Pinpoint the cell where the given text exists, returning its (x, y) midpoint coordinate. 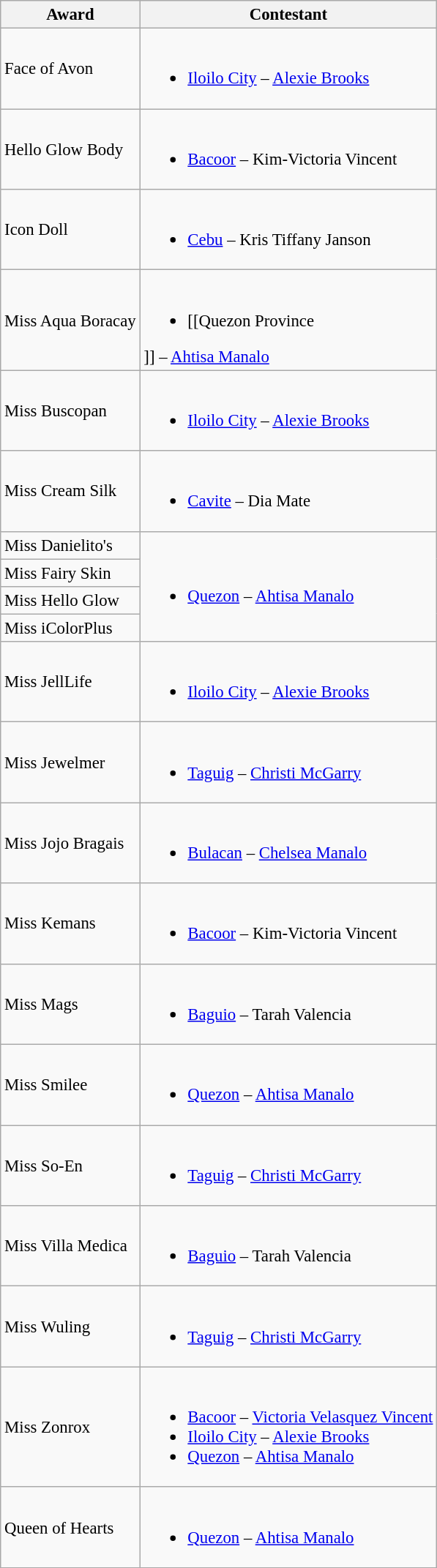
Bulacan – Chelsea Manalo (288, 843)
Icon Doll (70, 230)
Miss Cream Silk (70, 491)
Miss Aqua Boracay (70, 320)
Miss Kemans (70, 923)
Bacoor – Victoria Velasquez VincentIloilo City – Alexie BrooksQuezon – Ahtisa Manalo (288, 1427)
Cebu – Kris Tiffany Janson (288, 230)
Miss iColorPlus (70, 628)
Miss Hello Glow (70, 601)
Miss JellLife (70, 682)
Hello Glow Body (70, 149)
Miss Buscopan (70, 410)
Queen of Hearts (70, 1527)
Miss Villa Medica (70, 1246)
Miss Jojo Bragais (70, 843)
Miss Smilee (70, 1085)
Miss Zonrox (70, 1427)
Award (70, 15)
[[Quezon Province]] – Ahtisa Manalo (288, 320)
Miss Danielito's (70, 545)
Miss Jewelmer (70, 762)
Contestant (288, 15)
Miss Mags (70, 1004)
Face of Avon (70, 69)
Miss Fairy Skin (70, 573)
Miss So-En (70, 1166)
Cavite – Dia Mate (288, 491)
Miss Wuling (70, 1327)
